For the text-containing cell, return its midpoint in [x, y] coordinate format. 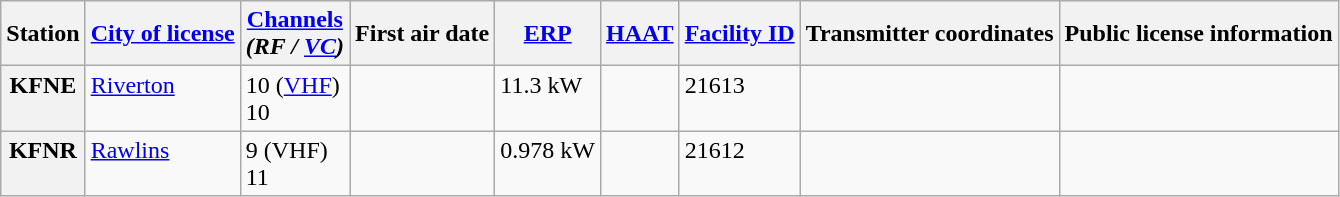
KFNE [43, 98]
HAAT [640, 34]
9 (VHF)11 [294, 164]
ERP [548, 34]
11.3 kW [548, 98]
City of license [162, 34]
21613 [740, 98]
Rawlins [162, 164]
KFNR [43, 164]
0.978 kW [548, 164]
Station [43, 34]
Channels(RF / VC) [294, 34]
Public license information [1198, 34]
10 (VHF)10 [294, 98]
Transmitter coordinates [930, 34]
Riverton [162, 98]
21612 [740, 164]
First air date [422, 34]
Facility ID [740, 34]
